Scan for the cell matching the given text and deliver its [x, y] coordinate at center. 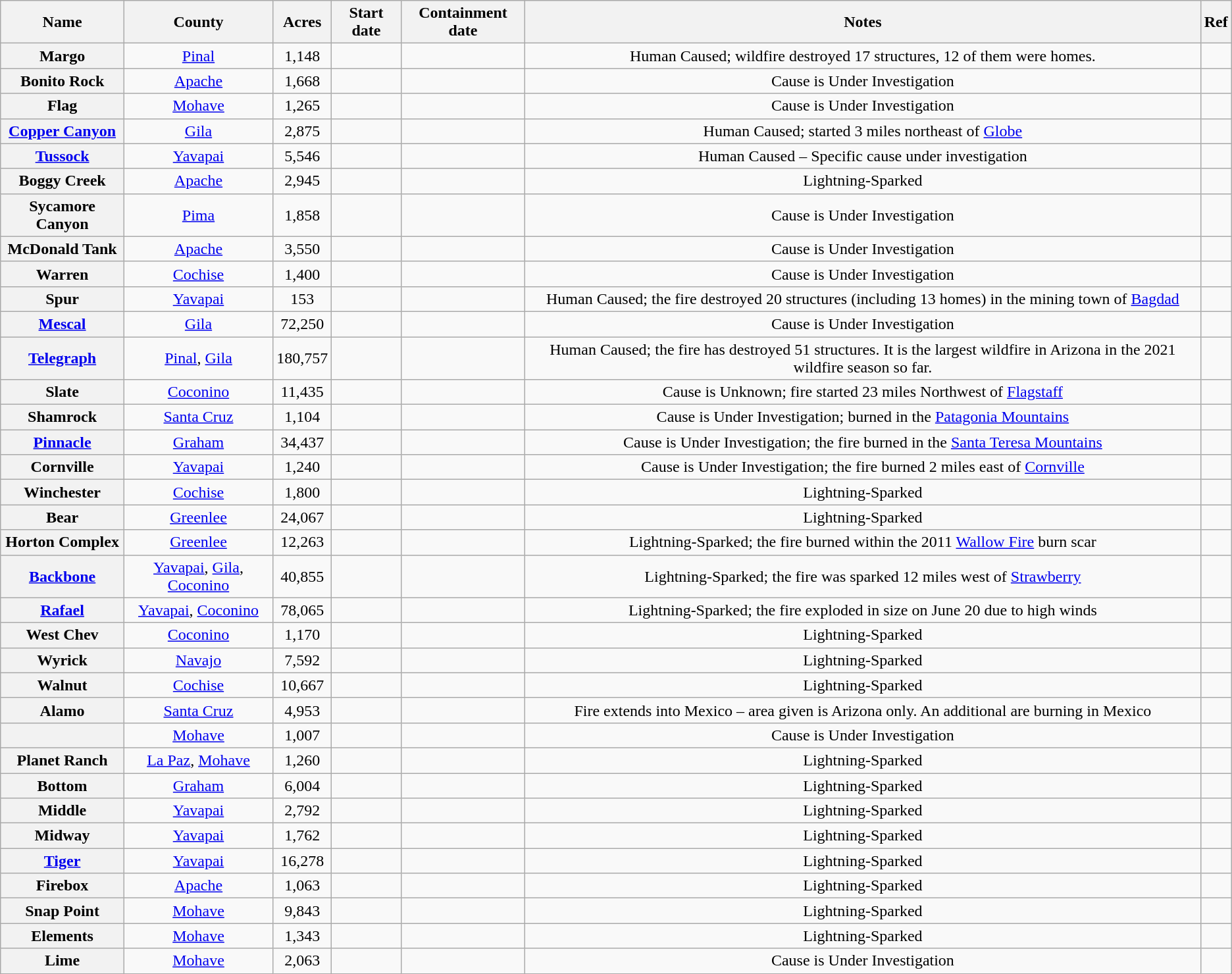
Name [63, 22]
Bonito Rock [63, 81]
Horton Complex [63, 542]
Warren [63, 274]
La Paz, Mohave [198, 760]
Tussock [63, 156]
Mescal [63, 324]
Pima [198, 215]
2,063 [303, 961]
180,757 [303, 358]
12,263 [303, 542]
1,104 [303, 417]
78,065 [303, 610]
Navajo [198, 660]
Bottom [63, 785]
Tiger [63, 861]
16,278 [303, 861]
Flag [63, 106]
1,762 [303, 836]
Spur [63, 299]
Middle [63, 811]
Backbone [63, 577]
6,004 [303, 785]
40,855 [303, 577]
Lightning-Sparked; the fire was sparked 12 miles west of Strawberry [863, 577]
Start date [367, 22]
Elements [63, 936]
10,667 [303, 685]
Lightning-Sparked; the fire burned within the 2011 Wallow Fire burn scar [863, 542]
Telegraph [63, 358]
Pinal [198, 56]
1,858 [303, 215]
1,668 [303, 81]
Sycamore Canyon [63, 215]
Human Caused – Specific cause under investigation [863, 156]
1,063 [303, 886]
Copper Canyon [63, 131]
1,343 [303, 936]
5,546 [303, 156]
3,550 [303, 249]
153 [303, 299]
Cause is Under Investigation; the fire burned 2 miles east of Cornville [863, 467]
Notes [863, 22]
Planet Ranch [63, 760]
Cornville [63, 467]
Human Caused; the fire destroyed 20 structures (including 13 homes) in the mining town of Bagdad [863, 299]
Fire extends into Mexico – area given is Arizona only. An additional are burning in Mexico [863, 710]
2,792 [303, 811]
Midway [63, 836]
1,260 [303, 760]
McDonald Tank [63, 249]
Margo [63, 56]
Cause is Under Investigation; burned in the Patagonia Mountains [863, 417]
1,148 [303, 56]
2,875 [303, 131]
1,400 [303, 274]
Slate [63, 392]
Cause is Unknown; fire started 23 miles Northwest of Flagstaff [863, 392]
County [198, 22]
Yavapai, Gila, Coconino [198, 577]
1,265 [303, 106]
Human Caused; the fire has destroyed 51 structures. It is the largest wildfire in Arizona in the 2021 wildfire season so far. [863, 358]
Human Caused; wildfire destroyed 17 structures, 12 of them were homes. [863, 56]
9,843 [303, 911]
Alamo [63, 710]
Firebox [63, 886]
Bear [63, 517]
72,250 [303, 324]
Shamrock [63, 417]
Ref [1216, 22]
1,240 [303, 467]
West Chev [63, 635]
1,007 [303, 735]
1,800 [303, 492]
Boggy Creek [63, 181]
Containment date [463, 22]
Winchester [63, 492]
Cause is Under Investigation; the fire burned in the Santa Teresa Mountains [863, 442]
24,067 [303, 517]
Snap Point [63, 911]
Pinnacle [63, 442]
Yavapai, Coconino [198, 610]
Human Caused; started 3 miles northeast of Globe [863, 131]
Lightning-Sparked; the fire exploded in size on June 20 due to high winds [863, 610]
Walnut [63, 685]
11,435 [303, 392]
Pinal, Gila [198, 358]
Rafael [63, 610]
4,953 [303, 710]
Lime [63, 961]
Wyrick [63, 660]
2,945 [303, 181]
34,437 [303, 442]
7,592 [303, 660]
Acres [303, 22]
1,170 [303, 635]
